Search for the cell housing the specified text and yield its [X, Y] center coordinate. 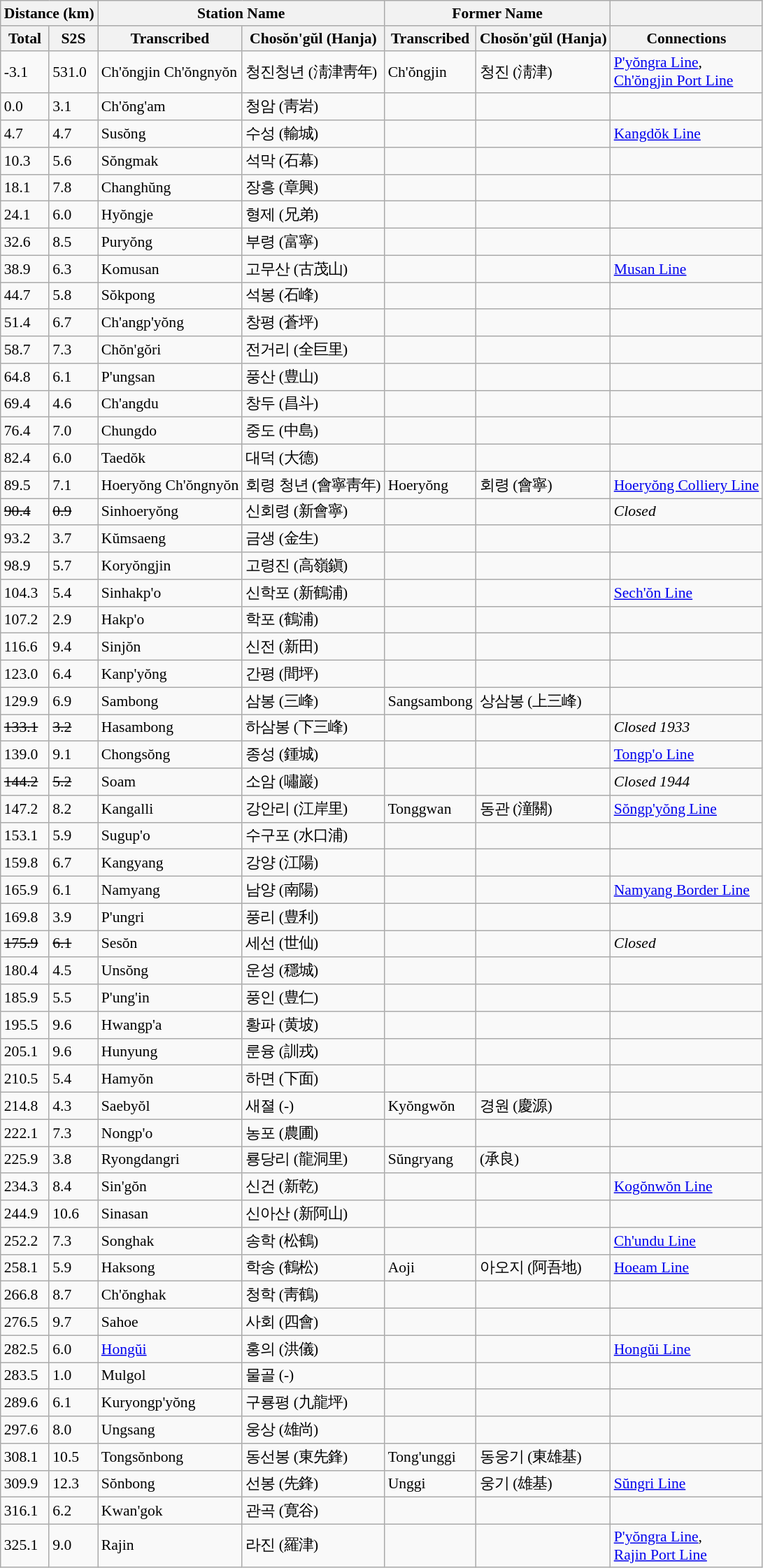
9.0 [73, 1546]
266.8 [25, 1295]
동관 (潼關) [543, 810]
Hoeryŏng Ch'ŏngnyŏn [170, 485]
Ch'ŏngjin Ch'ŏngnyŏn [170, 71]
316.1 [25, 1511]
185.9 [25, 998]
3.2 [73, 728]
Kangyang [170, 863]
Haksong [170, 1268]
청진 (淸津) [543, 71]
농포 (農圃) [313, 1132]
Sambong [170, 700]
129.9 [25, 700]
5.7 [73, 566]
Namyang Border Line [687, 891]
Sinjŏn [170, 647]
169.8 [25, 917]
98.9 [25, 566]
홍의 (洪儀) [313, 1349]
Sangsambong [431, 700]
소암 (嘯巖) [313, 782]
P'ungri [170, 917]
Hoeryŏng Colliery Line [687, 485]
Rajin [170, 1546]
289.6 [25, 1404]
82.4 [25, 459]
Connections [687, 38]
Koryŏngjin [170, 566]
Mulgol [170, 1376]
Closed 1944 [687, 782]
웅상 (雄尚) [313, 1430]
회령 청년 (會寧靑年) [313, 485]
Kwan'gok [170, 1511]
3.8 [73, 1160]
Sesŏn [170, 944]
전거리 (全巨里) [313, 350]
수성 (輸城) [313, 134]
180.4 [25, 972]
P'ung'in [170, 998]
-3.1 [25, 71]
Sŏngmak [170, 161]
6.9 [73, 700]
205.1 [25, 1051]
새졀 (-) [313, 1106]
상삼봉 (上三峰) [543, 700]
학송 (鶴松) [313, 1268]
Hamyŏn [170, 1079]
구룡평 (九龍坪) [313, 1404]
Station Name [241, 13]
309.9 [25, 1483]
세선 (世仙) [313, 944]
24.1 [25, 215]
아오지 (阿吾地) [543, 1268]
라진 (羅津) [313, 1546]
Sinasan [170, 1214]
225.9 [25, 1160]
Susŏng [170, 134]
Ch'ŏng'am [170, 108]
Hyŏngje [170, 215]
104.3 [25, 593]
(承良) [543, 1160]
147.2 [25, 810]
황파 (黄坡) [313, 1025]
선봉 (先鋒) [313, 1483]
58.7 [25, 350]
하면 (下面) [313, 1079]
Sin'gŏn [170, 1187]
325.1 [25, 1546]
Aoji [431, 1268]
Hakp'o [170, 619]
Sinhoeryŏng [170, 512]
8.2 [73, 810]
Namyang [170, 891]
Hongŭi Line [687, 1349]
1.0 [73, 1376]
297.6 [25, 1430]
풍인 (豊仁) [313, 998]
남양 (南陽) [313, 891]
Ch'angdu [170, 404]
신건 (新乾) [313, 1187]
S2S [73, 38]
116.6 [25, 647]
Sŏngp'yŏng Line [687, 810]
Sahoe [170, 1323]
하삼봉 (下三峰) [313, 728]
신전 (新田) [313, 647]
창평 (蒼坪) [313, 323]
석막 (石幕) [313, 161]
Sŏkpong [170, 296]
4.5 [73, 972]
Hwangp'a [170, 1025]
Tongsŏnbong [170, 1457]
동웅기 (東雄基) [543, 1457]
51.4 [25, 323]
6.4 [73, 674]
3.7 [73, 540]
0.9 [73, 512]
웅기 (雄基) [543, 1483]
Puryŏng [170, 242]
P'yŏngra Line,Ch'ŏngjin Port Line [687, 71]
9.1 [73, 755]
4.3 [73, 1106]
Total [25, 38]
8.0 [73, 1430]
부령 (富寧) [313, 242]
동선봉 (東先鋒) [313, 1457]
석봉 (石峰) [313, 296]
Closed 1933 [687, 728]
Unsŏng [170, 972]
룬융 (訓戎) [313, 1051]
풍리 (豊利) [313, 917]
Chungdo [170, 431]
Distance (km) [49, 13]
7.1 [73, 485]
195.5 [25, 1025]
중도 (中島) [313, 431]
Soam [170, 782]
금생 (金生) [313, 540]
Kanp'yŏng [170, 674]
6.3 [73, 268]
276.5 [25, 1323]
123.0 [25, 674]
64.8 [25, 377]
159.8 [25, 863]
8.5 [73, 242]
Komusan [170, 268]
144.2 [25, 782]
10.5 [73, 1457]
531.0 [73, 71]
Hoeam Line [687, 1268]
Sugup'o [170, 836]
Unggi [431, 1483]
Chŏn'gŏri [170, 350]
258.1 [25, 1268]
9.7 [73, 1323]
8.7 [73, 1295]
Sech'ŏn Line [687, 593]
Nongp'o [170, 1132]
133.1 [25, 728]
38.9 [25, 268]
Hasambong [170, 728]
고무산 (古茂山) [313, 268]
Sŭngri Line [687, 1483]
Taedŏk [170, 459]
P'yŏngra Line,Rajin Port Line [687, 1546]
18.1 [25, 187]
4.6 [73, 404]
청진청년 (淸津靑年) [313, 71]
강안리 (江岸里) [313, 810]
210.5 [25, 1079]
308.1 [25, 1457]
89.5 [25, 485]
153.1 [25, 836]
P'ungsan [170, 377]
5.2 [73, 782]
Hunyung [170, 1051]
신아산 (新阿山) [313, 1214]
Tonggwan [431, 810]
0.0 [25, 108]
고령진 (高嶺鎭) [313, 566]
형제 (兄弟) [313, 215]
Tong'unggi [431, 1457]
7.0 [73, 431]
Ch'ŏngjin [431, 71]
252.2 [25, 1242]
5.5 [73, 998]
회령 (會寧) [543, 485]
Kyŏngwŏn [431, 1106]
Musan Line [687, 268]
사회 (四會) [313, 1323]
2.9 [73, 619]
107.2 [25, 619]
창두 (昌斗) [313, 404]
룡당리 (龍洞里) [313, 1160]
청학 (靑鶴) [313, 1295]
32.6 [25, 242]
Kangdŏk Line [687, 134]
7.8 [73, 187]
69.4 [25, 404]
수구포 (水口浦) [313, 836]
풍산 (豊山) [313, 377]
Ch'undu Line [687, 1242]
222.1 [25, 1132]
삼봉 (三峰) [313, 700]
Former Name [498, 13]
신학포 (新鶴浦) [313, 593]
Sŭngryang [431, 1160]
3.9 [73, 917]
관곡 (寛谷) [313, 1511]
Kŭmsaeng [170, 540]
Hongŭi [170, 1349]
165.9 [25, 891]
93.2 [25, 540]
Sinhakp'o [170, 593]
9.4 [73, 647]
Sŏnbong [170, 1483]
Kogŏnwŏn Line [687, 1187]
Changhŭng [170, 187]
강양 (江陽) [313, 863]
운성 (穩城) [313, 972]
8.4 [73, 1187]
Tongp'o Line [687, 755]
76.4 [25, 431]
283.5 [25, 1376]
Ch'angp'yŏng [170, 323]
Ungsang [170, 1430]
간평 (間坪) [313, 674]
6.2 [73, 1511]
신회령 (新會寧) [313, 512]
Ch'ŏnghak [170, 1295]
Chongsŏng [170, 755]
10.3 [25, 161]
175.9 [25, 944]
Kangalli [170, 810]
244.9 [25, 1214]
종성 (鍾城) [313, 755]
장흥 (章興) [313, 187]
12.3 [73, 1483]
경원 (慶源) [543, 1106]
10.6 [73, 1214]
5.6 [73, 161]
대덕 (大德) [313, 459]
44.7 [25, 296]
5.8 [73, 296]
Songhak [170, 1242]
송학 (松鶴) [313, 1242]
90.4 [25, 512]
Saebyŏl [170, 1106]
Ryongdangri [170, 1160]
Kuryongp'yŏng [170, 1404]
282.5 [25, 1349]
139.0 [25, 755]
청암 (靑岩) [313, 108]
학포 (鶴浦) [313, 619]
3.1 [73, 108]
Hoeryŏng [431, 485]
234.3 [25, 1187]
214.8 [25, 1106]
물골 (-) [313, 1376]
